Provide the (X, Y) coordinate of the cell's center where the given text is located.  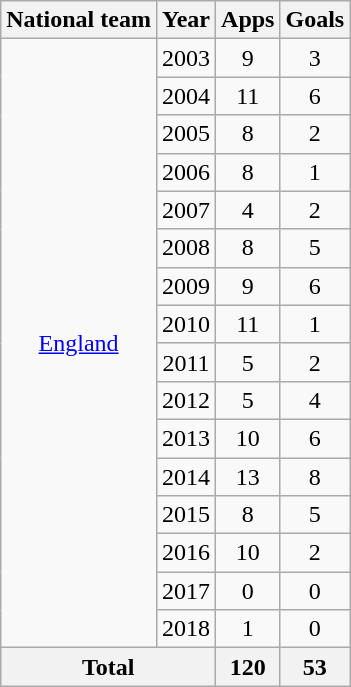
2015 (186, 515)
2007 (186, 210)
Total (108, 667)
53 (315, 667)
2014 (186, 477)
2004 (186, 96)
2003 (186, 58)
2011 (186, 362)
3 (315, 58)
13 (248, 477)
120 (248, 667)
2018 (186, 629)
2008 (186, 248)
2016 (186, 553)
2005 (186, 134)
2017 (186, 591)
2009 (186, 286)
2013 (186, 438)
Goals (315, 20)
National team (79, 20)
2006 (186, 172)
Year (186, 20)
Apps (248, 20)
2010 (186, 324)
England (79, 344)
2012 (186, 400)
